Output the (X, Y) coordinate of the center of the cell containing the given text.  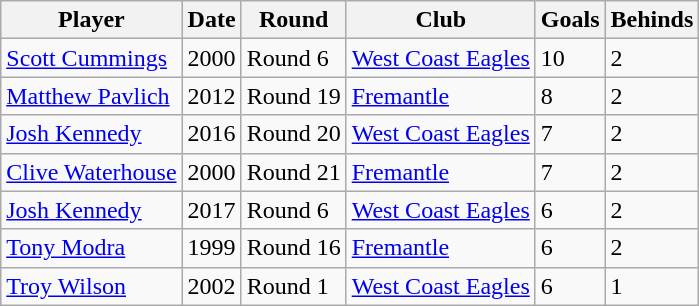
Behinds (652, 20)
Club (440, 20)
2017 (212, 210)
2002 (212, 286)
Round 1 (294, 286)
Goals (570, 20)
Date (212, 20)
Round (294, 20)
Scott Cummings (92, 58)
Troy Wilson (92, 286)
1 (652, 286)
10 (570, 58)
Player (92, 20)
Matthew Pavlich (92, 96)
Tony Modra (92, 248)
Round 16 (294, 248)
Clive Waterhouse (92, 172)
8 (570, 96)
2012 (212, 96)
Round 19 (294, 96)
Round 21 (294, 172)
2016 (212, 134)
1999 (212, 248)
Round 20 (294, 134)
